Identify which cell holds the provided text, then report its (x, y) central coordinate. 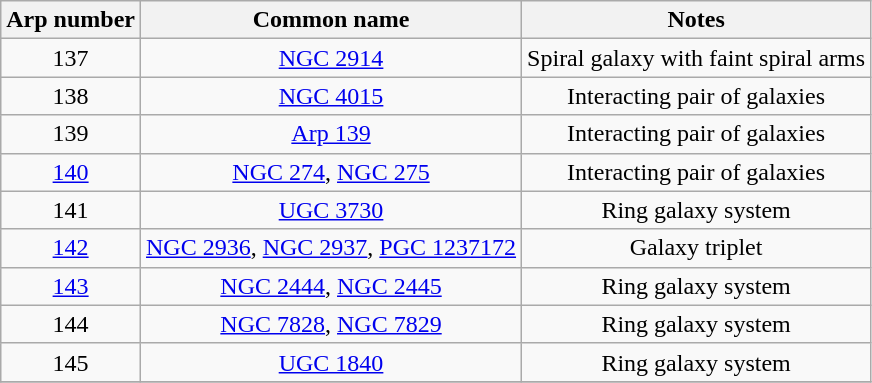
145 (71, 362)
Galaxy triplet (696, 248)
Common name (330, 20)
141 (71, 210)
NGC 4015 (330, 96)
138 (71, 96)
NGC 7828, NGC 7829 (330, 324)
139 (71, 134)
NGC 2914 (330, 58)
UGC 3730 (330, 210)
Spiral galaxy with faint spiral arms (696, 58)
UGC 1840 (330, 362)
142 (71, 248)
NGC 2936, NGC 2937, PGC 1237172 (330, 248)
137 (71, 58)
NGC 274, NGC 275 (330, 172)
Notes (696, 20)
Arp number (71, 20)
143 (71, 286)
144 (71, 324)
Arp 139 (330, 134)
NGC 2444, NGC 2445 (330, 286)
140 (71, 172)
